Provide the [X, Y] coordinate of the cell's center where the given text is located.  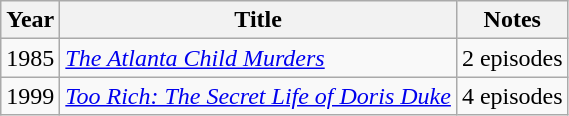
Title [258, 20]
The Atlanta Child Murders [258, 58]
Too Rich: The Secret Life of Doris Duke [258, 96]
4 episodes [512, 96]
Notes [512, 20]
1999 [30, 96]
2 episodes [512, 58]
1985 [30, 58]
Year [30, 20]
